Output the (x, y) coordinate of the center of the cell containing the given text.  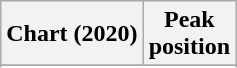
Chart (2020) (72, 34)
Peakposition (189, 34)
